Determine the (x, y) coordinate at the center of the cell enclosing the given text.  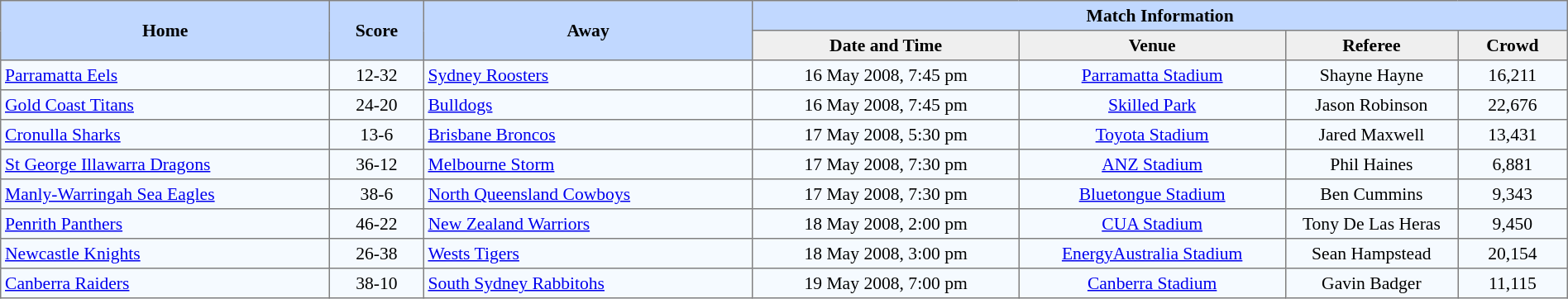
9,343 (1513, 194)
22,676 (1513, 105)
Match Information (1159, 16)
11,115 (1513, 283)
Venue (1152, 45)
Sydney Roosters (588, 75)
26-38 (377, 254)
ANZ Stadium (1152, 164)
Skilled Park (1152, 105)
Wests Tigers (588, 254)
17 May 2008, 5:30 pm (886, 135)
9,450 (1513, 224)
18 May 2008, 2:00 pm (886, 224)
Penrith Panthers (165, 224)
Cronulla Sharks (165, 135)
Ben Cummins (1371, 194)
46-22 (377, 224)
13,431 (1513, 135)
24-20 (377, 105)
Toyota Stadium (1152, 135)
Away (588, 31)
EnergyAustralia Stadium (1152, 254)
18 May 2008, 3:00 pm (886, 254)
Phil Haines (1371, 164)
Referee (1371, 45)
38-6 (377, 194)
Parramatta Eels (165, 75)
Jason Robinson (1371, 105)
Parramatta Stadium (1152, 75)
6,881 (1513, 164)
38-10 (377, 283)
16,211 (1513, 75)
Shayne Hayne (1371, 75)
Newcastle Knights (165, 254)
Score (377, 31)
Canberra Raiders (165, 283)
Bluetongue Stadium (1152, 194)
36-12 (377, 164)
Gold Coast Titans (165, 105)
12-32 (377, 75)
Bulldogs (588, 105)
19 May 2008, 7:00 pm (886, 283)
Brisbane Broncos (588, 135)
Manly-Warringah Sea Eagles (165, 194)
Gavin Badger (1371, 283)
Sean Hampstead (1371, 254)
North Queensland Cowboys (588, 194)
Jared Maxwell (1371, 135)
Crowd (1513, 45)
13-6 (377, 135)
20,154 (1513, 254)
Canberra Stadium (1152, 283)
Date and Time (886, 45)
Melbourne Storm (588, 164)
Home (165, 31)
CUA Stadium (1152, 224)
South Sydney Rabbitohs (588, 283)
St George Illawarra Dragons (165, 164)
Tony De Las Heras (1371, 224)
New Zealand Warriors (588, 224)
